From the cell containing the given text, extract its center point as (X, Y) coordinate. 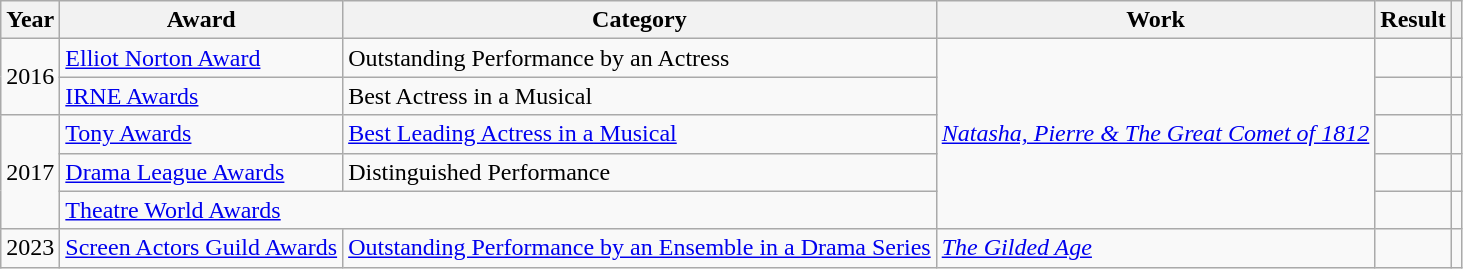
Outstanding Performance by an Ensemble in a Drama Series (640, 248)
Outstanding Performance by an Actress (640, 58)
Best Leading Actress in a Musical (640, 134)
Award (202, 20)
Distinguished Performance (640, 172)
IRNE Awards (202, 96)
2023 (30, 248)
2017 (30, 172)
Natasha, Pierre & The Great Comet of 1812 (1156, 134)
Work (1156, 20)
Year (30, 20)
Theatre World Awards (498, 210)
Category (640, 20)
The Gilded Age (1156, 248)
2016 (30, 77)
Tony Awards (202, 134)
Result (1413, 20)
Screen Actors Guild Awards (202, 248)
Best Actress in a Musical (640, 96)
Elliot Norton Award (202, 58)
Drama League Awards (202, 172)
